Search for the cell housing the specified text and yield its (X, Y) center coordinate. 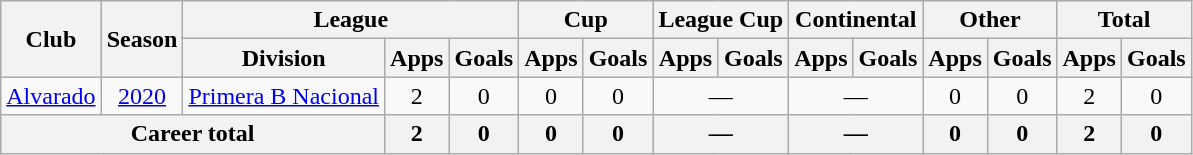
Season (142, 39)
Primera B Nacional (284, 96)
Career total (193, 134)
Cup (586, 20)
Other (990, 20)
2020 (142, 96)
League Cup (721, 20)
Alvarado (51, 96)
Continental (856, 20)
Total (1124, 20)
League (351, 20)
Club (51, 39)
Division (284, 58)
